Find where the given text appears and provide that cell's center as (x, y) coordinate. 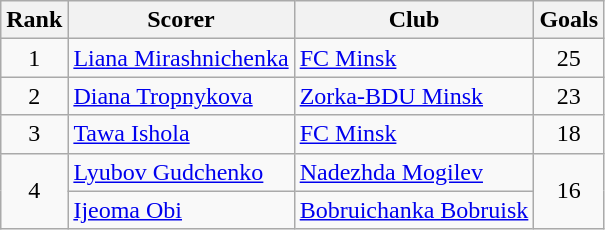
Nadezhda Mogilev (414, 172)
18 (569, 134)
23 (569, 96)
25 (569, 58)
1 (34, 58)
Diana Tropnykova (181, 96)
16 (569, 191)
4 (34, 191)
Bobruichanka Bobruisk (414, 210)
Lyubov Gudchenko (181, 172)
Liana Mirashnichenka (181, 58)
Tawa Ishola (181, 134)
Scorer (181, 20)
Goals (569, 20)
Rank (34, 20)
Zorka-BDU Minsk (414, 96)
Ijeoma Obi (181, 210)
Club (414, 20)
3 (34, 134)
2 (34, 96)
